From the cell containing the given text, extract its center point as [X, Y] coordinate. 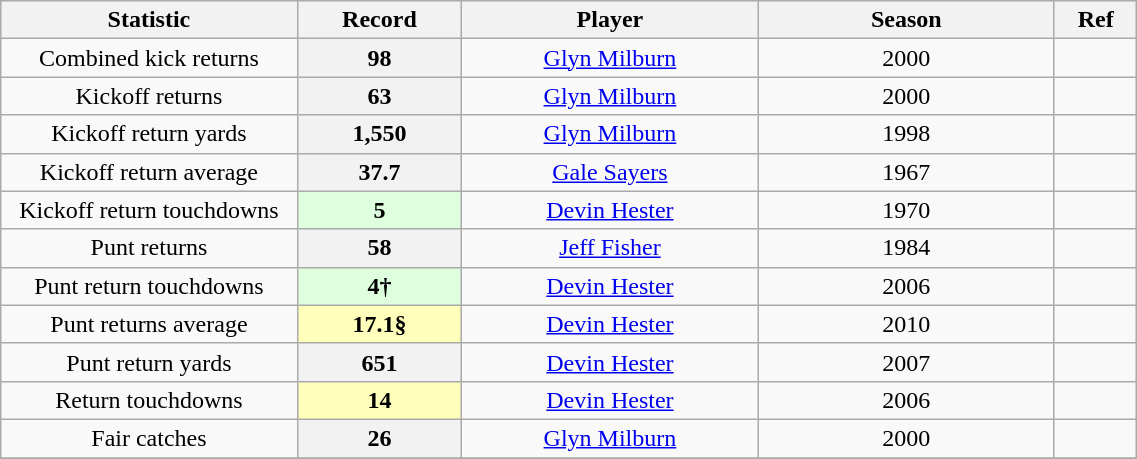
Kickoff return touchdowns [149, 210]
98 [380, 58]
1967 [906, 172]
Statistic [149, 20]
58 [380, 248]
Gale Sayers [610, 172]
1,550 [380, 134]
2010 [906, 324]
Return touchdowns [149, 400]
Combined kick returns [149, 58]
Kickoff return yards [149, 134]
Season [906, 20]
Kickoff returns [149, 96]
Punt return yards [149, 362]
Fair catches [149, 438]
4† [380, 286]
Kickoff return average [149, 172]
Punt returns average [149, 324]
17.1§ [380, 324]
1970 [906, 210]
Player [610, 20]
26 [380, 438]
Ref [1095, 20]
651 [380, 362]
Punt returns [149, 248]
1998 [906, 134]
63 [380, 96]
Record [380, 20]
37.7 [380, 172]
14 [380, 400]
Jeff Fisher [610, 248]
Punt return touchdowns [149, 286]
2007 [906, 362]
5 [380, 210]
1984 [906, 248]
